Return the [X, Y] coordinate for the center point of the cell that contains the specified text.  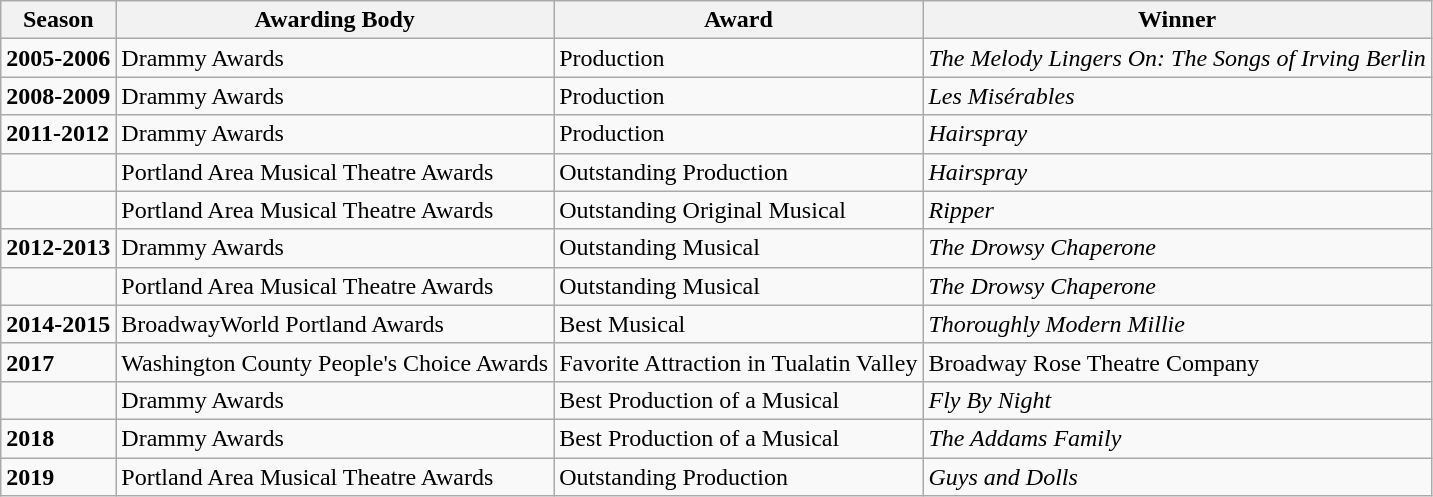
Best Musical [738, 324]
Fly By Night [1177, 400]
Outstanding Original Musical [738, 210]
2008-2009 [58, 96]
2017 [58, 362]
Award [738, 20]
2012-2013 [58, 248]
2019 [58, 477]
2018 [58, 438]
BroadwayWorld Portland Awards [335, 324]
Washington County People's Choice Awards [335, 362]
Guys and Dolls [1177, 477]
The Addams Family [1177, 438]
Season [58, 20]
2011-2012 [58, 134]
2005-2006 [58, 58]
Awarding Body [335, 20]
Broadway Rose Theatre Company [1177, 362]
Winner [1177, 20]
The Melody Lingers On: The Songs of Irving Berlin [1177, 58]
Thoroughly Modern Millie [1177, 324]
2014-2015 [58, 324]
Les Misérables [1177, 96]
Favorite Attraction in Tualatin Valley [738, 362]
Ripper [1177, 210]
